For the text-containing cell, return its midpoint in [x, y] coordinate format. 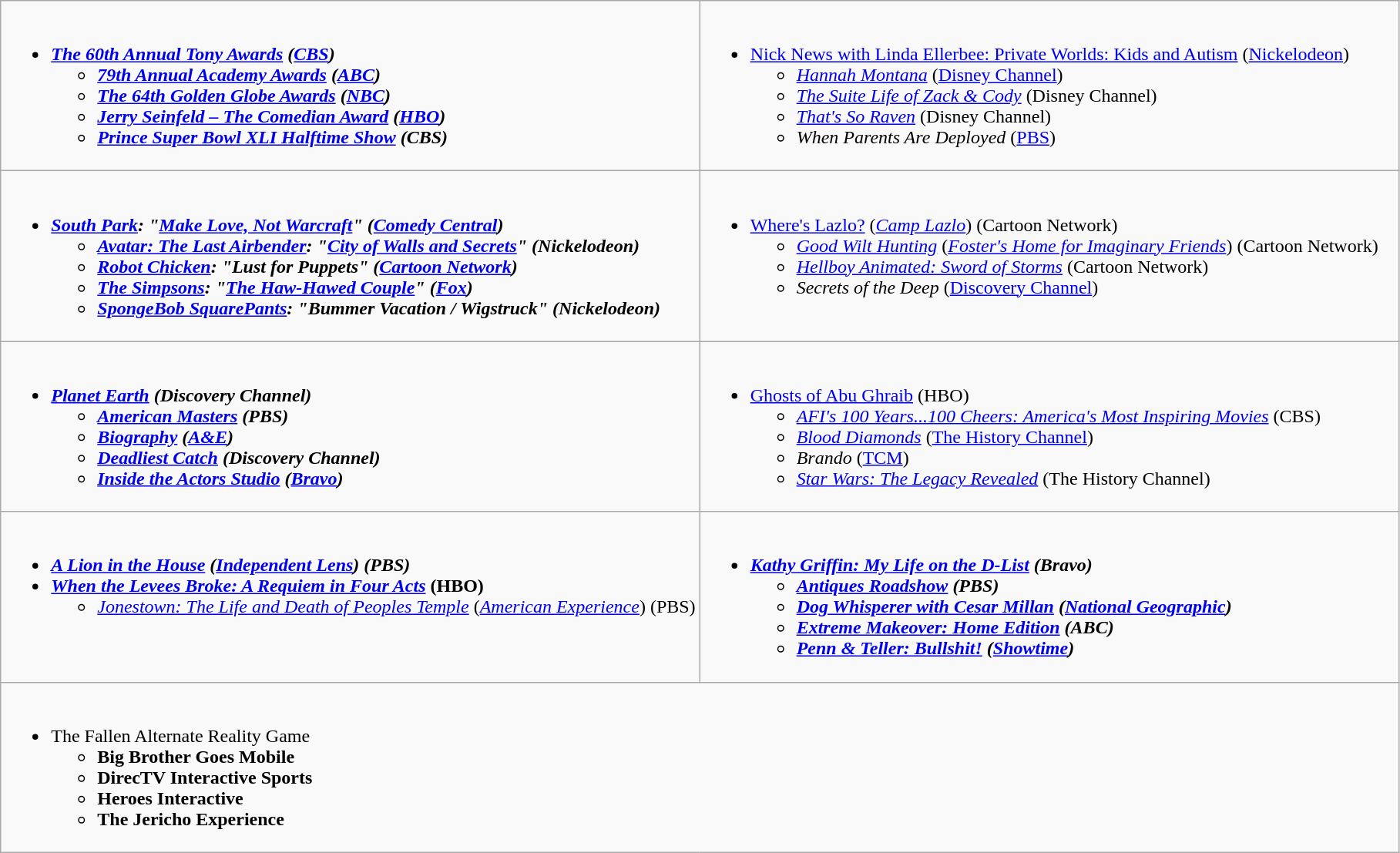
Planet Earth (Discovery Channel)American Masters (PBS)Biography (A&E)Deadliest Catch (Discovery Channel)Inside the Actors Studio (Bravo) [350, 427]
The Fallen Alternate Reality GameBig Brother Goes MobileDirecTV Interactive SportsHeroes InteractiveThe Jericho Experience [700, 767]
